Output the (X, Y) coordinate of the center of the cell containing the given text.  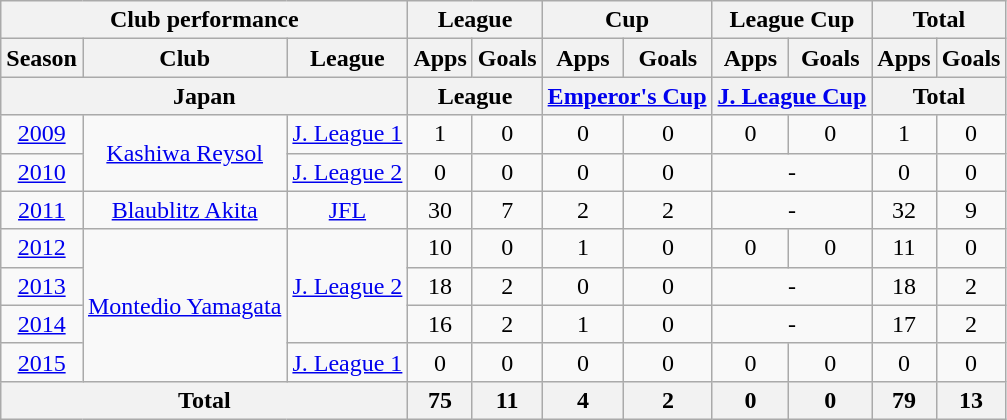
2014 (42, 324)
Club (184, 58)
7 (507, 210)
Kashiwa Reysol (184, 153)
2010 (42, 172)
2012 (42, 248)
10 (440, 248)
2009 (42, 134)
32 (904, 210)
4 (583, 400)
Japan (204, 96)
79 (904, 400)
2013 (42, 286)
Season (42, 58)
2015 (42, 362)
J. League Cup (792, 96)
13 (971, 400)
Cup (627, 20)
League Cup (792, 20)
Montedio Yamagata (184, 305)
JFL (348, 210)
16 (440, 324)
2011 (42, 210)
30 (440, 210)
Emperor's Cup (627, 96)
Club performance (204, 20)
75 (440, 400)
17 (904, 324)
9 (971, 210)
Blaublitz Akita (184, 210)
